Return the (X, Y) coordinate for the center point of the cell that contains the specified text.  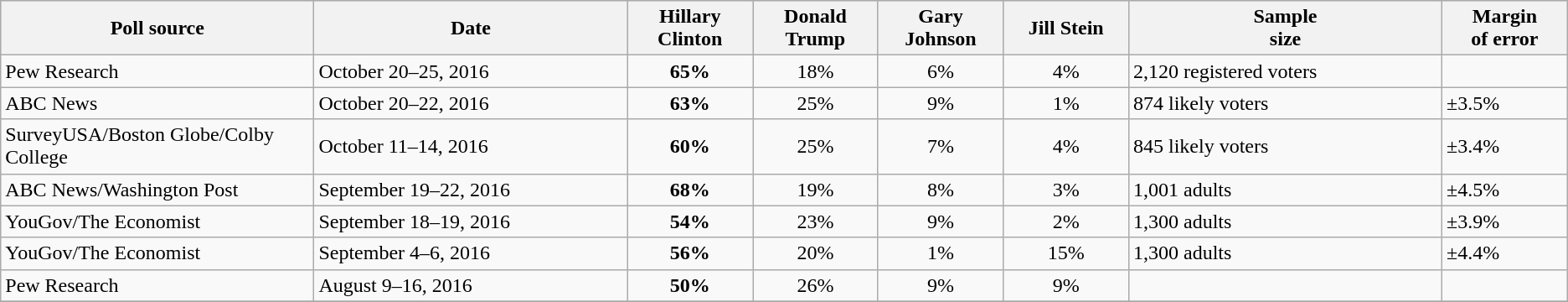
2% (1066, 221)
±4.5% (1505, 190)
1,001 adults (1285, 190)
845 likely voters (1285, 146)
15% (1066, 253)
Poll source (157, 29)
54% (690, 221)
Donald Trump (816, 29)
October 20–25, 2016 (471, 71)
20% (816, 253)
65% (690, 71)
October 20–22, 2016 (471, 103)
6% (941, 71)
19% (816, 190)
October 11–14, 2016 (471, 146)
3% (1066, 190)
SurveyUSA/Boston Globe/Colby College (157, 146)
60% (690, 146)
ABC News/Washington Post (157, 190)
ABC News (157, 103)
50% (690, 285)
September 19–22, 2016 (471, 190)
±4.4% (1505, 253)
26% (816, 285)
2,120 registered voters (1285, 71)
September 18–19, 2016 (471, 221)
18% (816, 71)
Marginof error (1505, 29)
68% (690, 190)
7% (941, 146)
Date (471, 29)
±3.9% (1505, 221)
Samplesize (1285, 29)
August 9–16, 2016 (471, 285)
±3.5% (1505, 103)
Hillary Clinton (690, 29)
±3.4% (1505, 146)
8% (941, 190)
63% (690, 103)
56% (690, 253)
Gary Johnson (941, 29)
September 4–6, 2016 (471, 253)
Jill Stein (1066, 29)
874 likely voters (1285, 103)
23% (816, 221)
